From the cell containing the given text, extract its center point as [X, Y] coordinate. 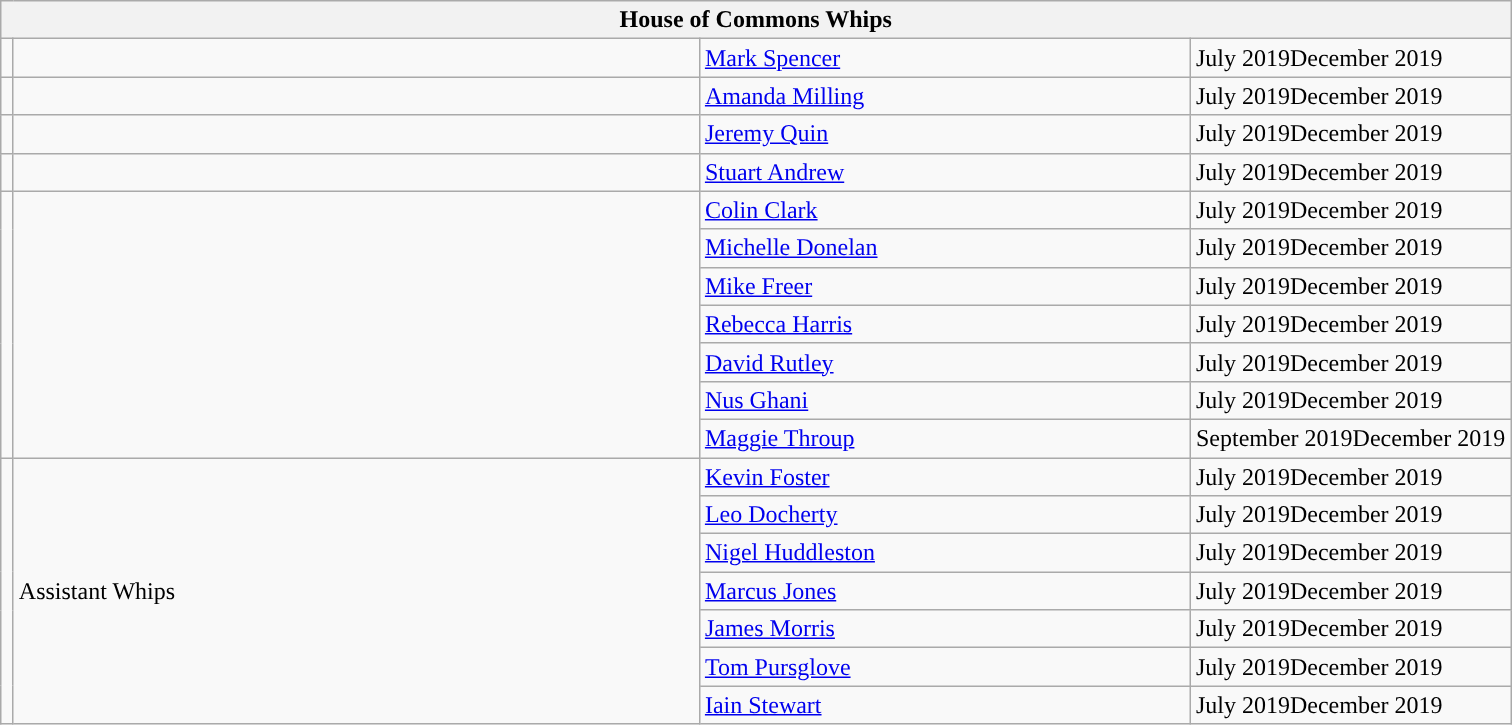
Iain Stewart [944, 705]
Tom Pursglove [944, 667]
Stuart Andrew [944, 172]
Kevin Foster [944, 477]
Maggie Throup [944, 438]
David Rutley [944, 362]
James Morris [944, 629]
September 2019December 2019 [1350, 438]
House of Commons Whips [756, 20]
Assistant Whips [356, 591]
Marcus Jones [944, 591]
Nigel Huddleston [944, 553]
Mike Freer [944, 286]
Amanda Milling [944, 96]
Rebecca Harris [944, 324]
Jeremy Quin [944, 134]
Mark Spencer [944, 58]
Colin Clark [944, 210]
Nus Ghani [944, 400]
Leo Docherty [944, 515]
Michelle Donelan [944, 248]
